Determine the [X, Y] coordinate at the center of the cell enclosing the given text.  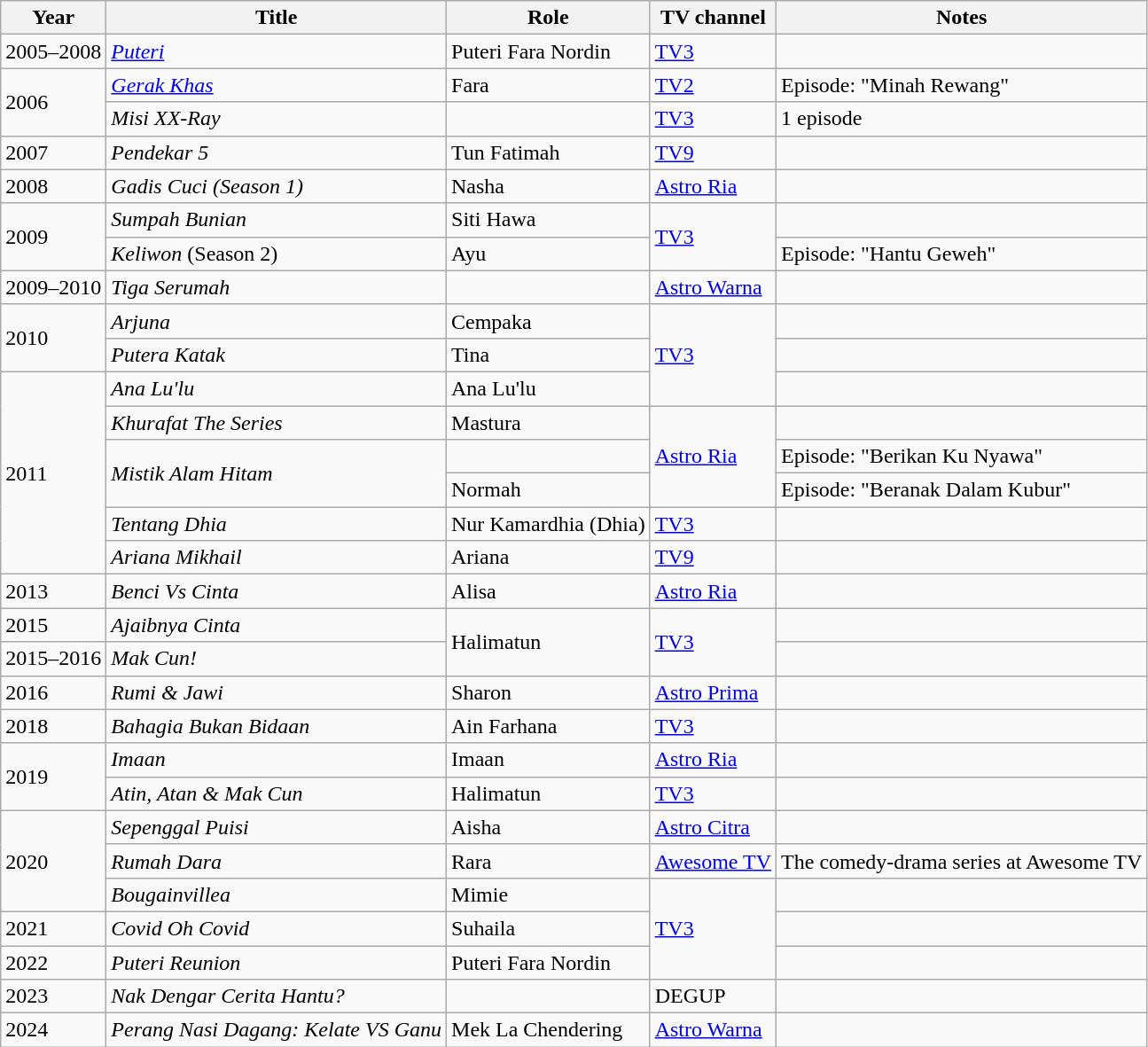
Siti Hawa [549, 220]
Rumah Dara [277, 861]
2018 [53, 726]
2011 [53, 473]
Notes [962, 18]
Ariana [549, 558]
Mimie [549, 895]
Rumi & Jawi [277, 692]
Arjuna [277, 321]
Perang Nasi Dagang: Kelate VS Ganu [277, 1030]
2015–2016 [53, 659]
Role [549, 18]
2021 [53, 928]
Sepenggal Puisi [277, 827]
2006 [53, 102]
Episode: "Hantu Geweh" [962, 254]
2022 [53, 962]
Keliwon (Season 2) [277, 254]
Gadis Cuci (Season 1) [277, 186]
Episode: "Minah Rewang" [962, 85]
Astro Prima [713, 692]
Astro Citra [713, 827]
Sumpah Bunian [277, 220]
Mistik Alam Hitam [277, 473]
1 episode [962, 119]
Pendekar 5 [277, 152]
Bahagia Bukan Bidaan [277, 726]
Mak Cun! [277, 659]
Covid Oh Covid [277, 928]
2015 [53, 625]
2009–2010 [53, 287]
Awesome TV [713, 861]
2008 [53, 186]
2009 [53, 237]
2019 [53, 777]
2007 [53, 152]
Ain Farhana [549, 726]
Nasha [549, 186]
TV2 [713, 85]
Year [53, 18]
Putera Katak [277, 355]
Nak Dengar Cerita Hantu? [277, 996]
Mek La Chendering [549, 1030]
2023 [53, 996]
Title [277, 18]
Tentang Dhia [277, 524]
Nur Kamardhia (Dhia) [549, 524]
Tina [549, 355]
Ajaibnya Cinta [277, 625]
Atin, Atan & Mak Cun [277, 793]
Ariana Mikhail [277, 558]
Khurafat The Series [277, 423]
The comedy-drama series at Awesome TV [962, 861]
2005–2008 [53, 51]
Episode: "Berikan Ku Nyawa" [962, 457]
Misi XX-Ray [277, 119]
2024 [53, 1030]
Sharon [549, 692]
Gerak Khas [277, 85]
Mastura [549, 423]
Tun Fatimah [549, 152]
2010 [53, 338]
Bougainvillea [277, 895]
Fara [549, 85]
Puteri [277, 51]
Normah [549, 490]
Alisa [549, 591]
Aisha [549, 827]
Ayu [549, 254]
Puteri Reunion [277, 962]
Tiga Serumah [277, 287]
Benci Vs Cinta [277, 591]
Suhaila [549, 928]
Rara [549, 861]
2020 [53, 861]
2013 [53, 591]
DEGUP [713, 996]
Episode: "Beranak Dalam Kubur" [962, 490]
Cempaka [549, 321]
TV channel [713, 18]
2016 [53, 692]
